Pinpoint the cell where the given text exists, returning its (x, y) midpoint coordinate. 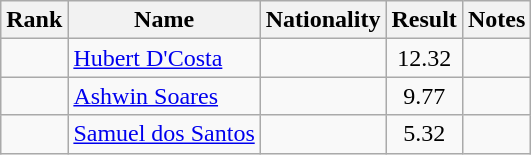
9.77 (424, 96)
Name (164, 20)
5.32 (424, 134)
Rank (34, 20)
Samuel dos Santos (164, 134)
Result (424, 20)
Ashwin Soares (164, 96)
12.32 (424, 58)
Nationality (323, 20)
Notes (496, 20)
Hubert D'Costa (164, 58)
